Output the (x, y) coordinate of the center of the cell containing the given text.  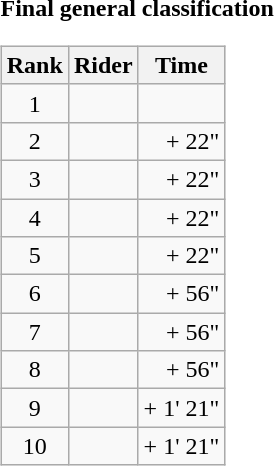
Time (182, 65)
2 (34, 141)
9 (34, 408)
8 (34, 370)
Rank (34, 65)
5 (34, 256)
6 (34, 294)
Rider (103, 65)
3 (34, 179)
1 (34, 103)
7 (34, 332)
10 (34, 446)
4 (34, 217)
